Output the [X, Y] coordinate of the center of the cell containing the given text.  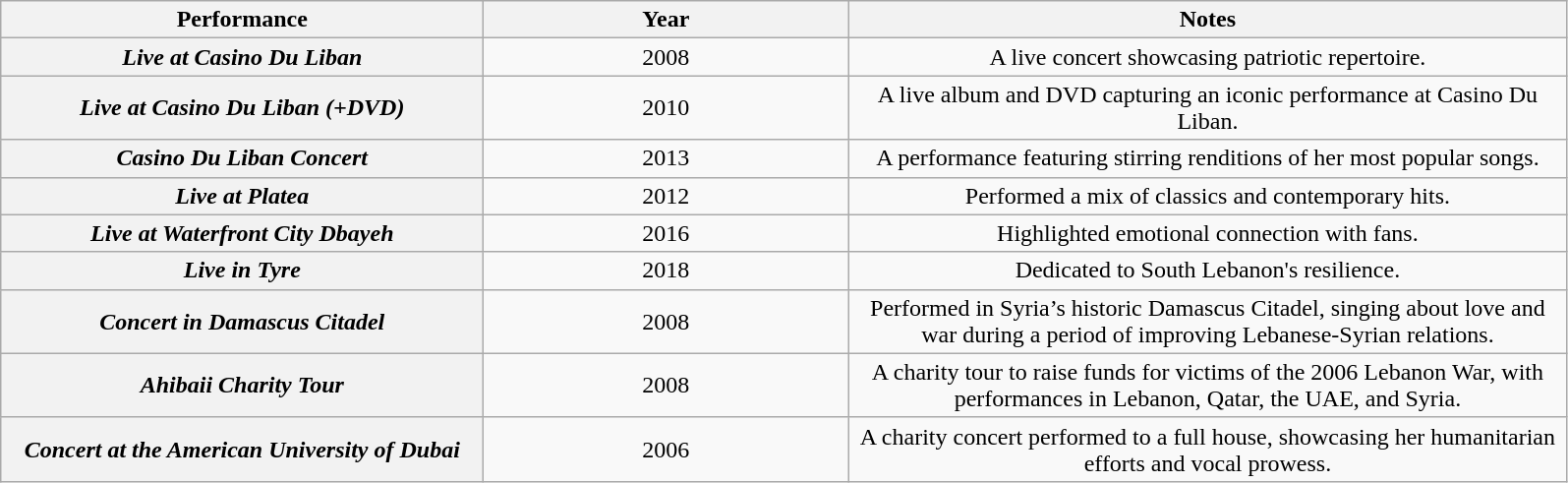
Live at Casino Du Liban (+DVD) [242, 108]
Casino Du Liban Concert [242, 158]
Performed a mix of classics and contemporary hits. [1207, 196]
2016 [667, 233]
Highlighted emotional connection with fans. [1207, 233]
Dedicated to South Lebanon's resilience. [1207, 271]
Live at Platea [242, 196]
Notes [1207, 20]
Concert at the American University of Dubai [242, 449]
Concert in Damascus Citadel [242, 321]
A live album and DVD capturing an iconic performance at Casino Du Liban. [1207, 108]
Performance [242, 20]
2013 [667, 158]
Live at Waterfront City Dbayeh [242, 233]
Ahibaii Charity Tour [242, 386]
A charity tour to raise funds for victims of the 2006 Lebanon War, with performances in Lebanon, Qatar, the UAE, and Syria. [1207, 386]
Live in Tyre [242, 271]
2010 [667, 108]
Performed in Syria’s historic Damascus Citadel, singing about love and war during a period of improving Lebanese-Syrian relations. [1207, 321]
A live concert showcasing patriotic repertoire. [1207, 57]
2018 [667, 271]
2006 [667, 449]
A charity concert performed to a full house, showcasing her humanitarian efforts and vocal prowess. [1207, 449]
Live at Casino Du Liban [242, 57]
A performance featuring stirring renditions of her most popular songs. [1207, 158]
2012 [667, 196]
Year [667, 20]
